Identify which cell holds the provided text, then report its (x, y) central coordinate. 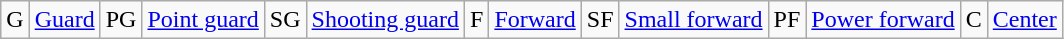
Small forward (694, 20)
Shooting guard (385, 20)
PF (787, 20)
Power forward (883, 20)
G (15, 20)
Point guard (203, 20)
Center (1024, 20)
F (476, 20)
C (974, 20)
SG (285, 20)
PG (121, 20)
SF (600, 20)
Forward (535, 20)
Guard (64, 20)
